Output the (X, Y) coordinate of the center of the cell containing the given text.  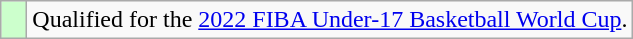
Qualified for the 2022 FIBA Under-17 Basketball World Cup. (330, 20)
